Detect which cell encompasses the target text, then output its [x, y] center coordinate. 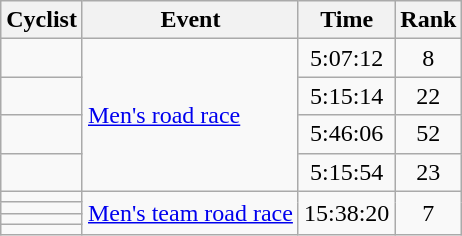
23 [428, 172]
Men's road race [190, 115]
Cyclist [42, 20]
Event [190, 20]
5:46:06 [346, 134]
15:38:20 [346, 213]
Rank [428, 20]
5:15:14 [346, 96]
7 [428, 213]
8 [428, 58]
22 [428, 96]
Time [346, 20]
5:15:54 [346, 172]
Men's team road race [190, 213]
52 [428, 134]
5:07:12 [346, 58]
